Determine the [X, Y] coordinate at the center of the cell enclosing the given text.  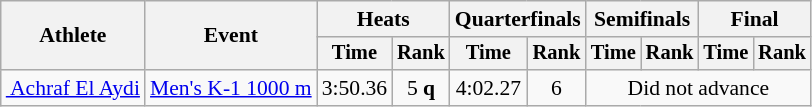
Achraf El Aydi [73, 88]
3:50.36 [354, 88]
Quarterfinals [518, 19]
4:02.27 [488, 88]
Semifinals [642, 19]
6 [556, 88]
Did not advance [698, 88]
Men's K-1 1000 m [231, 88]
5 q [421, 88]
Heats [384, 19]
Final [754, 19]
Event [231, 36]
Athlete [73, 36]
